Find where the given text appears and provide that cell's center as [X, Y] coordinate. 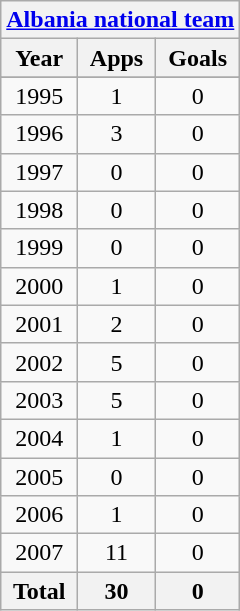
Albania national team [120, 20]
1998 [40, 210]
1997 [40, 172]
1995 [40, 96]
Year [40, 58]
Total [40, 591]
11 [117, 553]
2005 [40, 477]
1999 [40, 248]
3 [117, 134]
30 [117, 591]
2006 [40, 515]
Apps [117, 58]
2 [117, 324]
Goals [197, 58]
2001 [40, 324]
2007 [40, 553]
2004 [40, 438]
2000 [40, 286]
1996 [40, 134]
2002 [40, 362]
2003 [40, 400]
